Detect which cell encompasses the target text, then output its [X, Y] center coordinate. 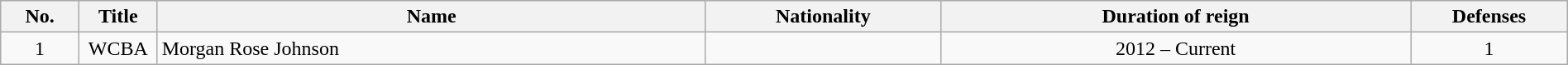
Morgan Rose Johnson [432, 48]
Duration of reign [1175, 17]
2012 – Current [1175, 48]
Name [432, 17]
WCBA [117, 48]
Nationality [823, 17]
No. [40, 17]
Title [117, 17]
Defenses [1489, 17]
